For the text-containing cell, return its midpoint in (x, y) coordinate format. 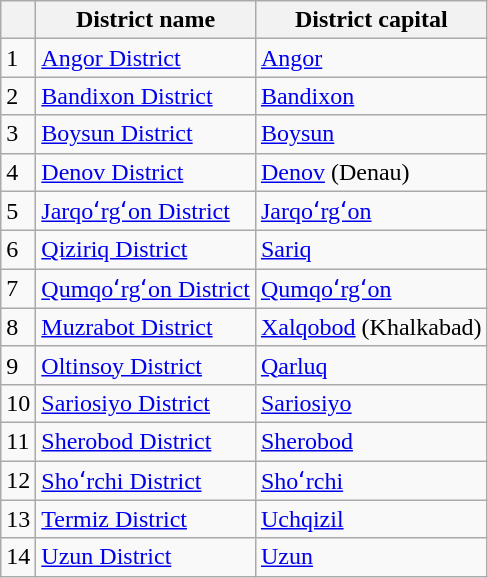
Shoʻrchi District (146, 480)
Denov (Denau) (371, 172)
Termiz District (146, 519)
District name (146, 20)
Qarluq (371, 365)
Boysun District (146, 134)
Muzrabot District (146, 327)
Uzun (371, 557)
Angor District (146, 58)
Qumqoʻrgʻon (371, 289)
Sherobod District (146, 441)
4 (18, 172)
Sariosiyo District (146, 403)
Oltinsoy District (146, 365)
10 (18, 403)
11 (18, 441)
3 (18, 134)
Angor (371, 58)
1 (18, 58)
Sherobod (371, 441)
Uchqizil (371, 519)
Qiziriq District (146, 250)
Jarqoʻrgʻon (371, 211)
2 (18, 96)
District capital (371, 20)
5 (18, 211)
Shoʻrchi (371, 480)
Sariosiyo (371, 403)
Denov District (146, 172)
Qumqoʻrgʻon District (146, 289)
6 (18, 250)
12 (18, 480)
9 (18, 365)
14 (18, 557)
8 (18, 327)
13 (18, 519)
Xalqobod (Khalkabad) (371, 327)
Jarqoʻrgʻon District (146, 211)
Bandixon (371, 96)
Bandixon District (146, 96)
Sariq (371, 250)
Uzun District (146, 557)
7 (18, 289)
Boysun (371, 134)
